Return the [X, Y] coordinate for the center point of the cell that contains the specified text.  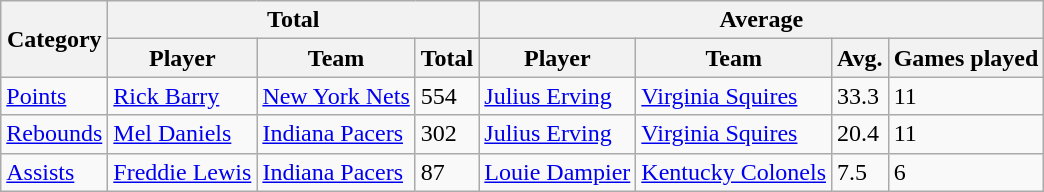
6 [966, 172]
Avg. [860, 58]
Category [54, 39]
Kentucky Colonels [734, 172]
Games played [966, 58]
Rebounds [54, 134]
Assists [54, 172]
New York Nets [336, 96]
33.3 [860, 96]
302 [447, 134]
554 [447, 96]
Mel Daniels [182, 134]
Freddie Lewis [182, 172]
20.4 [860, 134]
Points [54, 96]
87 [447, 172]
7.5 [860, 172]
Average [762, 20]
Rick Barry [182, 96]
Louie Dampier [558, 172]
